For the text-containing cell, return its midpoint in (X, Y) coordinate format. 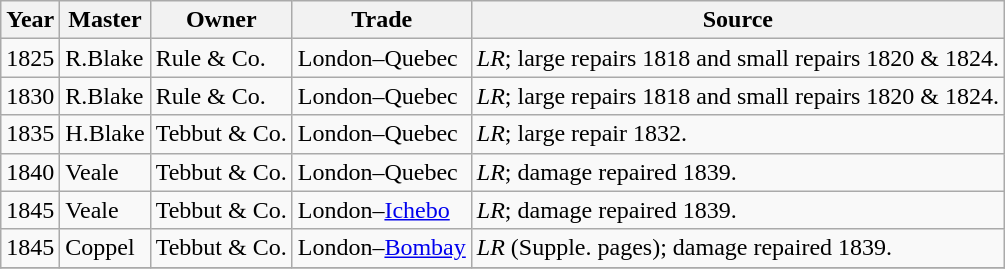
Source (738, 20)
1840 (30, 172)
Coppel (105, 248)
Owner (221, 20)
Trade (382, 20)
1825 (30, 58)
Master (105, 20)
London–Ichebo (382, 210)
London–Bombay (382, 248)
Year (30, 20)
1830 (30, 96)
1835 (30, 134)
H.Blake (105, 134)
LR; large repair 1832. (738, 134)
LR (Supple. pages); damage repaired 1839. (738, 248)
